Return the [X, Y] coordinate for the center point of the cell that contains the specified text.  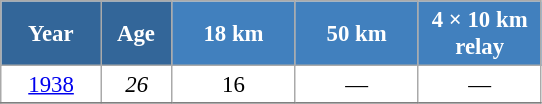
1938 [52, 85]
Year [52, 34]
26 [136, 85]
16 [234, 85]
4 × 10 km relay [480, 34]
50 km [356, 34]
18 km [234, 34]
Age [136, 34]
